Provide the (x, y) coordinate of the cell's center where the given text is located.  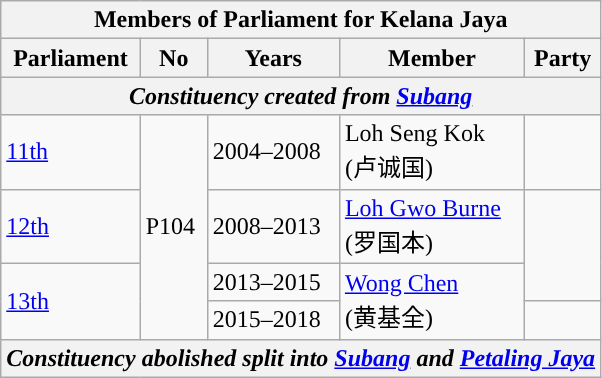
Wong Chen (黄基全) (432, 301)
Constituency created from Subang (301, 96)
2013–2015 (273, 282)
No (174, 58)
Constituency abolished split into Subang and Petaling Jaya (301, 358)
Loh Gwo Burne (罗国本) (432, 226)
Years (273, 58)
Party (563, 58)
Loh Seng Kok (卢诚国) (432, 152)
12th (70, 226)
11th (70, 152)
P104 (174, 227)
Members of Parliament for Kelana Jaya (301, 20)
Member (432, 58)
Parliament (70, 58)
13th (70, 301)
2015–2018 (273, 320)
2008–2013 (273, 226)
2004–2008 (273, 152)
